Return [X, Y] of the center of cell containing provided text 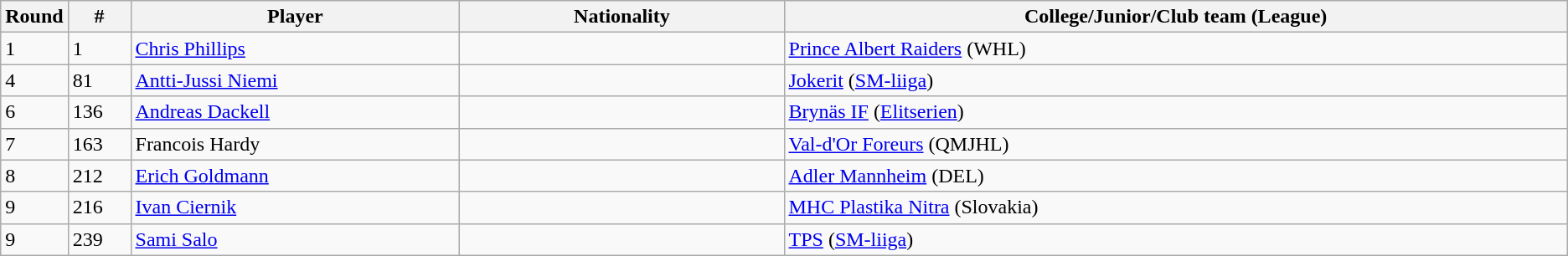
136 [99, 112]
College/Junior/Club team (League) [1176, 17]
Player [295, 17]
Chris Phillips [295, 49]
Round [34, 17]
Sami Salo [295, 239]
212 [99, 176]
216 [99, 207]
4 [34, 80]
Brynäs IF (Elitserien) [1176, 112]
81 [99, 80]
163 [99, 144]
MHC Plastika Nitra (Slovakia) [1176, 207]
7 [34, 144]
8 [34, 176]
# [99, 17]
Andreas Dackell [295, 112]
239 [99, 239]
Erich Goldmann [295, 176]
6 [34, 112]
TPS (SM-liiga) [1176, 239]
Val-d'Or Foreurs (QMJHL) [1176, 144]
Francois Hardy [295, 144]
Ivan Ciernik [295, 207]
Jokerit (SM-liiga) [1176, 80]
Antti-Jussi Niemi [295, 80]
Prince Albert Raiders (WHL) [1176, 49]
Adler Mannheim (DEL) [1176, 176]
Nationality [622, 17]
